Pinpoint the cell where the given text exists, returning its [X, Y] midpoint coordinate. 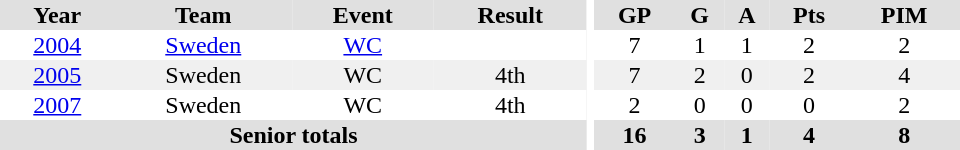
3 [700, 135]
Pts [810, 15]
Senior totals [294, 135]
G [700, 15]
Year [58, 15]
Event [363, 15]
2005 [58, 75]
A [747, 15]
PIM [904, 15]
2004 [58, 45]
16 [635, 135]
GP [635, 15]
Team [204, 15]
Result [511, 15]
8 [904, 135]
2007 [58, 105]
